Return (x, y) of the center of cell containing provided text 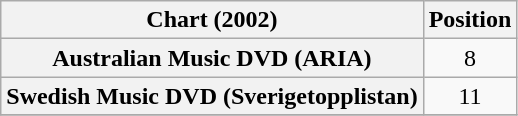
Position (470, 20)
Swedish Music DVD (Sverigetopplistan) (212, 96)
Australian Music DVD (ARIA) (212, 58)
8 (470, 58)
11 (470, 96)
Chart (2002) (212, 20)
